Detect which cell encompasses the target text, then output its [x, y] center coordinate. 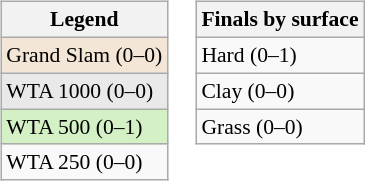
Hard (0–1) [280, 55]
Legend [84, 20]
Clay (0–0) [280, 91]
Grand Slam (0–0) [84, 55]
WTA 500 (0–1) [84, 127]
Grass (0–0) [280, 127]
WTA 1000 (0–0) [84, 91]
Finals by surface [280, 20]
WTA 250 (0–0) [84, 162]
